Scan for the cell matching the given text and deliver its (x, y) coordinate at center. 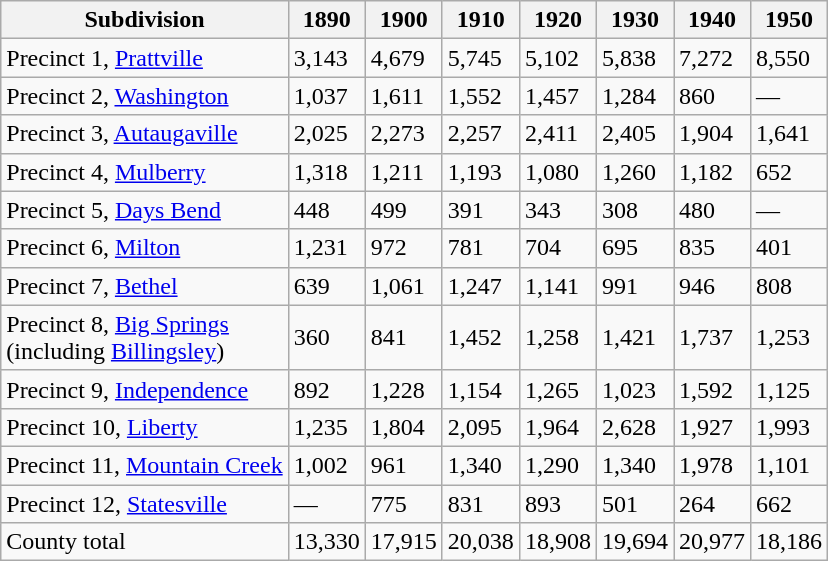
20,038 (480, 542)
264 (712, 503)
Precinct 5, Days Bend (144, 210)
2,628 (634, 427)
Precinct 4, Mulberry (144, 172)
1,002 (326, 465)
892 (326, 389)
860 (712, 96)
Precinct 6, Milton (144, 248)
662 (790, 503)
1,023 (634, 389)
County total (144, 542)
360 (326, 338)
1890 (326, 20)
1,211 (404, 172)
1,318 (326, 172)
2,095 (480, 427)
1,260 (634, 172)
Precinct 7, Bethel (144, 286)
5,102 (558, 58)
Precinct 12, Statesville (144, 503)
18,186 (790, 542)
1,978 (712, 465)
1,993 (790, 427)
1,125 (790, 389)
1,290 (558, 465)
1,611 (404, 96)
19,694 (634, 542)
3,143 (326, 58)
961 (404, 465)
448 (326, 210)
652 (790, 172)
7,272 (712, 58)
1,641 (790, 134)
1920 (558, 20)
Subdivision (144, 20)
704 (558, 248)
343 (558, 210)
8,550 (790, 58)
13,330 (326, 542)
1,904 (712, 134)
1,421 (634, 338)
1,265 (558, 389)
1,457 (558, 96)
1,737 (712, 338)
1,182 (712, 172)
1930 (634, 20)
Precinct 8, Big Springs(including Billingsley) (144, 338)
1,101 (790, 465)
2,411 (558, 134)
1,452 (480, 338)
Precinct 3, Autaugaville (144, 134)
Precinct 9, Independence (144, 389)
1,141 (558, 286)
946 (712, 286)
639 (326, 286)
2,257 (480, 134)
1,247 (480, 286)
1,804 (404, 427)
831 (480, 503)
1,235 (326, 427)
401 (790, 248)
18,908 (558, 542)
1,927 (712, 427)
1,552 (480, 96)
2,273 (404, 134)
1,258 (558, 338)
2,025 (326, 134)
308 (634, 210)
391 (480, 210)
Precinct 1, Prattville (144, 58)
2,405 (634, 134)
1,080 (558, 172)
4,679 (404, 58)
893 (558, 503)
1,964 (558, 427)
1940 (712, 20)
991 (634, 286)
1,228 (404, 389)
1,231 (326, 248)
5,838 (634, 58)
1950 (790, 20)
1,154 (480, 389)
695 (634, 248)
972 (404, 248)
1,037 (326, 96)
808 (790, 286)
1,284 (634, 96)
1,592 (712, 389)
499 (404, 210)
781 (480, 248)
1,193 (480, 172)
501 (634, 503)
17,915 (404, 542)
1900 (404, 20)
1910 (480, 20)
5,745 (480, 58)
841 (404, 338)
835 (712, 248)
20,977 (712, 542)
1,253 (790, 338)
1,061 (404, 286)
480 (712, 210)
775 (404, 503)
Precinct 10, Liberty (144, 427)
Precinct 2, Washington (144, 96)
Precinct 11, Mountain Creek (144, 465)
